Scan for the cell matching the given text and deliver its [x, y] coordinate at center. 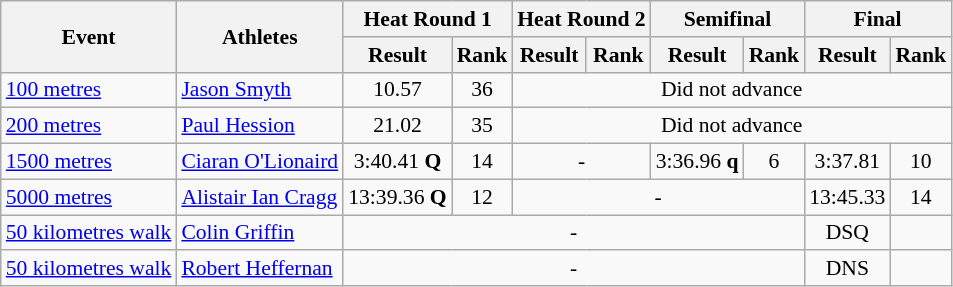
3:37.81 [847, 162]
3:36.96 q [698, 162]
6 [774, 162]
Alistair Ian Cragg [260, 197]
DNS [847, 269]
10.57 [397, 90]
100 metres [89, 90]
Heat Round 2 [581, 19]
Semifinal [728, 19]
Robert Heffernan [260, 269]
21.02 [397, 126]
10 [920, 162]
35 [482, 126]
Colin Griffin [260, 233]
Heat Round 1 [428, 19]
Event [89, 36]
200 metres [89, 126]
Athletes [260, 36]
12 [482, 197]
13:45.33 [847, 197]
13:39.36 Q [397, 197]
Ciaran O'Lionaird [260, 162]
DSQ [847, 233]
Jason Smyth [260, 90]
Final [878, 19]
Paul Hession [260, 126]
5000 metres [89, 197]
1500 metres [89, 162]
36 [482, 90]
3:40.41 Q [397, 162]
